Find where the given text appears and provide that cell's center as (X, Y) coordinate. 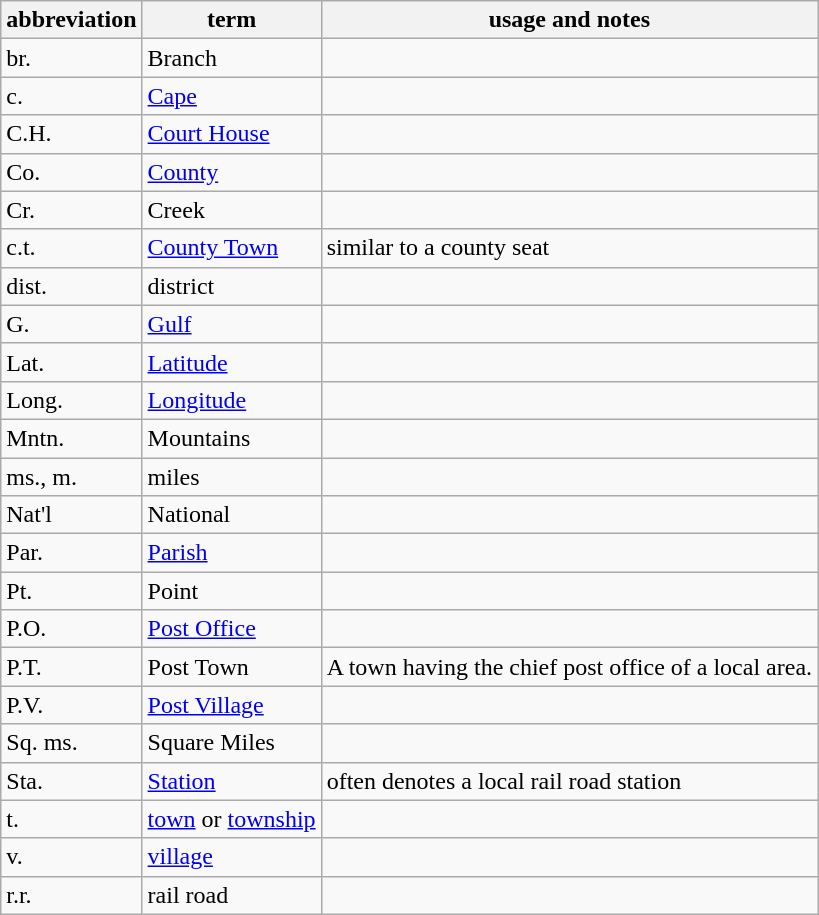
County Town (232, 248)
similar to a county seat (569, 248)
Mountains (232, 438)
village (232, 857)
Post Town (232, 667)
c.t. (72, 248)
Station (232, 781)
County (232, 172)
rail road (232, 895)
P.O. (72, 629)
Parish (232, 553)
Sq. ms. (72, 743)
Par. (72, 553)
abbreviation (72, 20)
r.r. (72, 895)
A town having the chief post office of a local area. (569, 667)
Court House (232, 134)
ms., m. (72, 477)
Cape (232, 96)
Cr. (72, 210)
Gulf (232, 324)
term (232, 20)
district (232, 286)
Creek (232, 210)
Latitude (232, 362)
Longitude (232, 400)
miles (232, 477)
usage and notes (569, 20)
t. (72, 819)
Branch (232, 58)
Point (232, 591)
v. (72, 857)
Post Village (232, 705)
Square Miles (232, 743)
National (232, 515)
P.T. (72, 667)
Pt. (72, 591)
Lat. (72, 362)
Post Office (232, 629)
G. (72, 324)
town or township (232, 819)
P.V. (72, 705)
Long. (72, 400)
dist. (72, 286)
often denotes a local rail road station (569, 781)
Nat'l (72, 515)
Mntn. (72, 438)
Sta. (72, 781)
c. (72, 96)
br. (72, 58)
Co. (72, 172)
C.H. (72, 134)
